Capture the cell that displays the provided text and extract its (x, y) central coordinate. 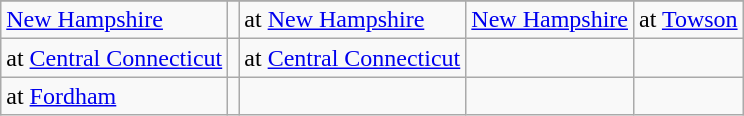
at New Hampshire (352, 20)
at Fordham (114, 96)
at Towson (688, 20)
